Output the (x, y) coordinate of the center of the cell containing the given text.  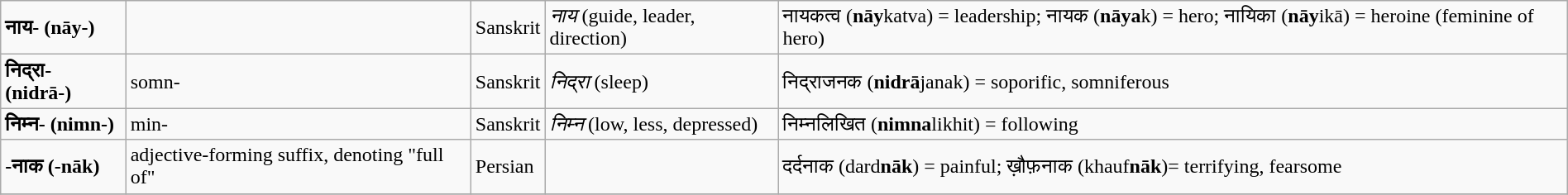
min- (298, 124)
दर्दनाक (dardnāk) = painful; ख़ौफ़नाक (khaufnāk)= terrifying, fearsome (1173, 167)
निम्न (low, less, depressed) (662, 124)
निम्नलिखित (nimnalikhit) = following (1173, 124)
निद्रा- (nidrā-) (63, 81)
नाय- (nāy-) (63, 28)
Persian (508, 167)
निम्न- (nimn-) (63, 124)
निद्राजनक (nidrājanak) = soporific, somniferous (1173, 81)
-नाक (-nāk) (63, 167)
निद्रा (sleep) (662, 81)
somn- (298, 81)
नाय (guide, leader, direction) (662, 28)
नायकत्व (nāykatva) = leadership; नायक (nāyak) = hero; नायिका (nāyikā) = heroine (feminine of hero) (1173, 28)
adjective-forming suffix, denoting "full of" (298, 167)
